Search for the cell housing the specified text and yield its (x, y) center coordinate. 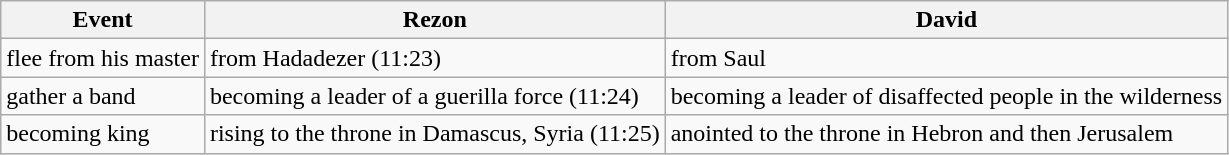
from Hadadezer (11:23) (434, 58)
from Saul (946, 58)
gather a band (103, 96)
Event (103, 20)
David (946, 20)
becoming king (103, 134)
rising to the throne in Damascus, Syria (11:25) (434, 134)
becoming a leader of disaffected people in the wilderness (946, 96)
becoming a leader of a guerilla force (11:24) (434, 96)
flee from his master (103, 58)
Rezon (434, 20)
anointed to the throne in Hebron and then Jerusalem (946, 134)
